Identify which cell holds the provided text, then report its (X, Y) central coordinate. 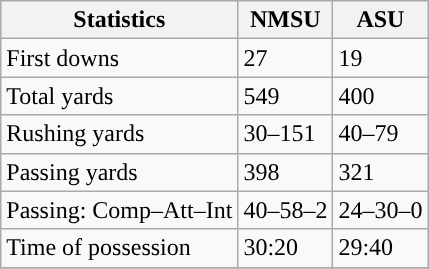
Passing: Comp–Att–Int (120, 210)
27 (286, 58)
First downs (120, 58)
40–79 (380, 134)
Statistics (120, 20)
30–151 (286, 134)
398 (286, 172)
24–30–0 (380, 210)
549 (286, 96)
29:40 (380, 248)
Passing yards (120, 172)
400 (380, 96)
Total yards (120, 96)
NMSU (286, 20)
ASU (380, 20)
19 (380, 58)
Time of possession (120, 248)
321 (380, 172)
Rushing yards (120, 134)
40–58–2 (286, 210)
30:20 (286, 248)
